Output the (X, Y) coordinate of the center of the cell containing the given text.  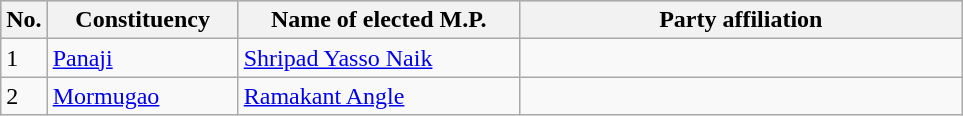
Ramakant Angle (378, 96)
Party affiliation (740, 20)
1 (24, 58)
2 (24, 96)
Constituency (142, 20)
Panaji (142, 58)
Shripad Yasso Naik (378, 58)
Name of elected M.P. (378, 20)
Mormugao (142, 96)
No. (24, 20)
